Find where the given text appears and provide that cell's center as [X, Y] coordinate. 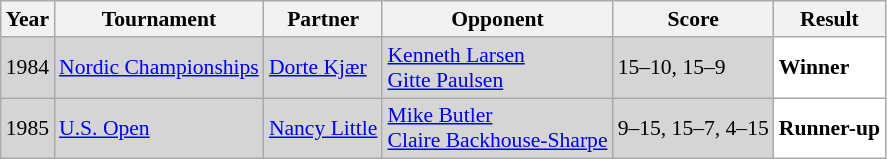
1984 [28, 68]
Year [28, 19]
Dorte Kjær [324, 68]
Opponent [497, 19]
Mike Butler Claire Backhouse-Sharpe [497, 128]
U.S. Open [159, 128]
Winner [830, 68]
Score [694, 19]
Result [830, 19]
Tournament [159, 19]
Partner [324, 19]
Runner-up [830, 128]
15–10, 15–9 [694, 68]
9–15, 15–7, 4–15 [694, 128]
1985 [28, 128]
Kenneth Larsen Gitte Paulsen [497, 68]
Nordic Championships [159, 68]
Nancy Little [324, 128]
